From the cell containing the given text, extract its center point as (X, Y) coordinate. 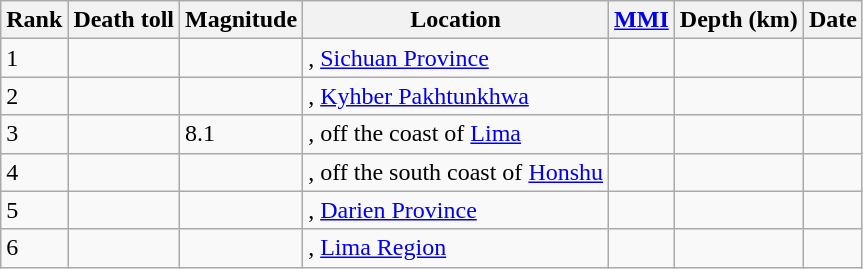
Depth (km) (738, 20)
6 (34, 248)
, off the south coast of Honshu (456, 172)
8.1 (242, 134)
Date (832, 20)
2 (34, 96)
MMI (642, 20)
4 (34, 172)
, Darien Province (456, 210)
, off the coast of Lima (456, 134)
, Sichuan Province (456, 58)
Rank (34, 20)
Location (456, 20)
Magnitude (242, 20)
, Kyhber Pakhtunkhwa (456, 96)
3 (34, 134)
1 (34, 58)
Death toll (124, 20)
5 (34, 210)
, Lima Region (456, 248)
